For the text-containing cell, return its midpoint in (x, y) coordinate format. 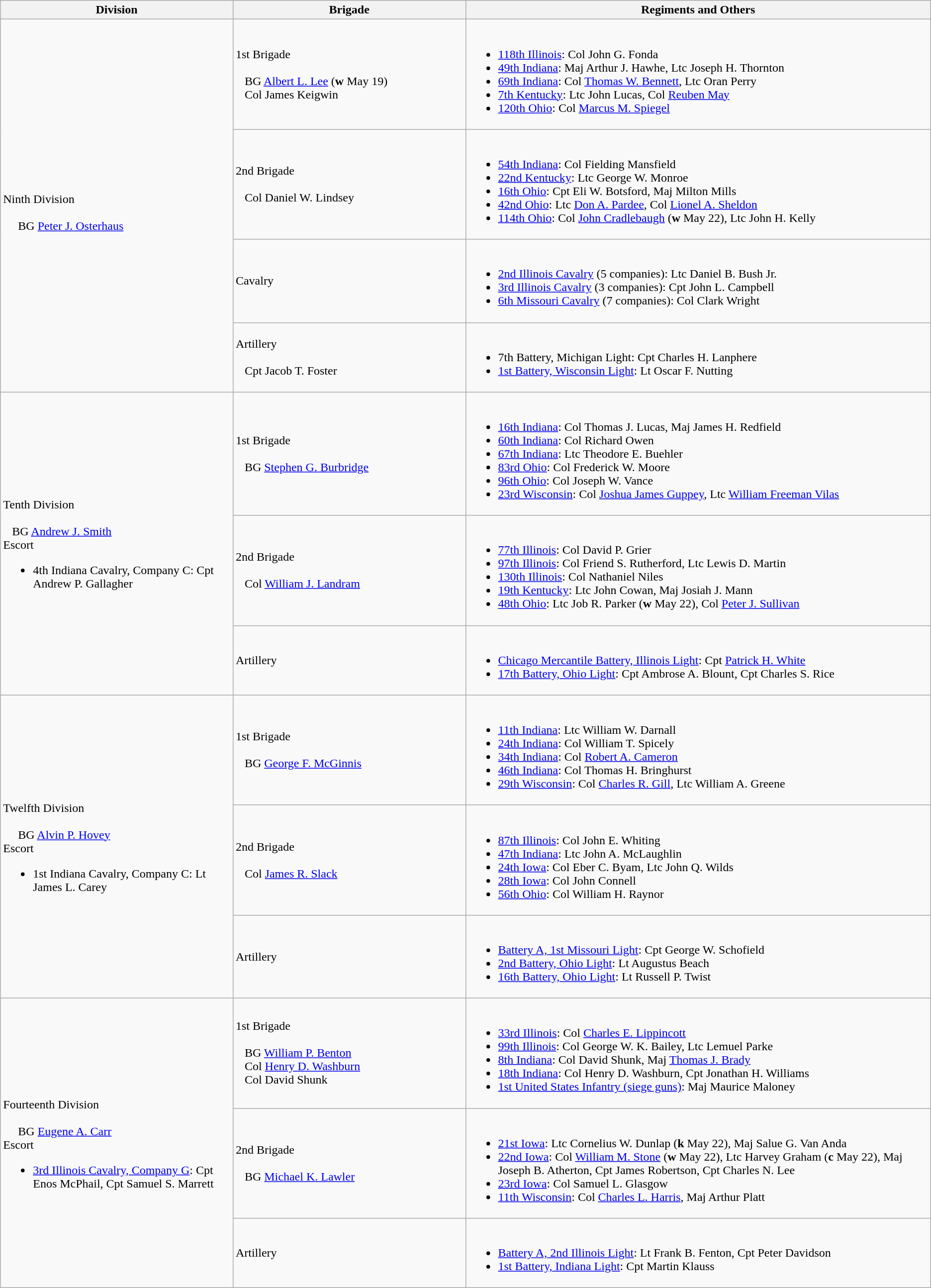
1st Brigade BG George F. McGinnis (349, 750)
Regiments and Others (698, 10)
2nd Brigade BG Michael K. Lawler (349, 1163)
1st Brigade BG Albert L. Lee (w May 19) Col James Keigwin (349, 75)
Chicago Mercantile Battery, Illinois Light: Cpt Patrick H. White17th Battery, Ohio Light: Cpt Ambrose A. Blount, Cpt Charles S. Rice (698, 660)
2nd Brigade Col Daniel W. Lindsey (349, 184)
Battery A, 2nd Illinois Light: Lt Frank B. Fenton, Cpt Peter Davidson1st Battery, Indiana Light: Cpt Martin Klauss (698, 1253)
Ninth Division BG Peter J. Osterhaus (117, 206)
Cavalry (349, 281)
2nd Brigade Col James R. Slack (349, 860)
1st Brigade BG William P. Benton Col Henry D. Washburn Col David Shunk (349, 1053)
Artillery Cpt Jacob T. Foster (349, 357)
Twelfth Division BG Alvin P. HoveyEscort1st Indiana Cavalry, Company C: Lt James L. Carey (117, 847)
7th Battery, Michigan Light: Cpt Charles H. Lanphere1st Battery, Wisconsin Light: Lt Oscar F. Nutting (698, 357)
Tenth Division BG Andrew J. SmithEscort4th Indiana Cavalry, Company C: Cpt Andrew P. Gallagher (117, 543)
Battery A, 1st Missouri Light: Cpt George W. Schofield2nd Battery, Ohio Light: Lt Augustus Beach16th Battery, Ohio Light: Lt Russell P. Twist (698, 956)
Brigade (349, 10)
Division (117, 10)
Fourteenth Division BG Eugene A. CarrEscort3rd Illinois Cavalry, Company G: Cpt Enos McPhail, Cpt Samuel S. Marrett (117, 1143)
2nd Brigade Col William J. Landram (349, 570)
1st Brigade BG Stephen G. Burbridge (349, 454)
